Return (X, Y) of the center of cell containing provided text 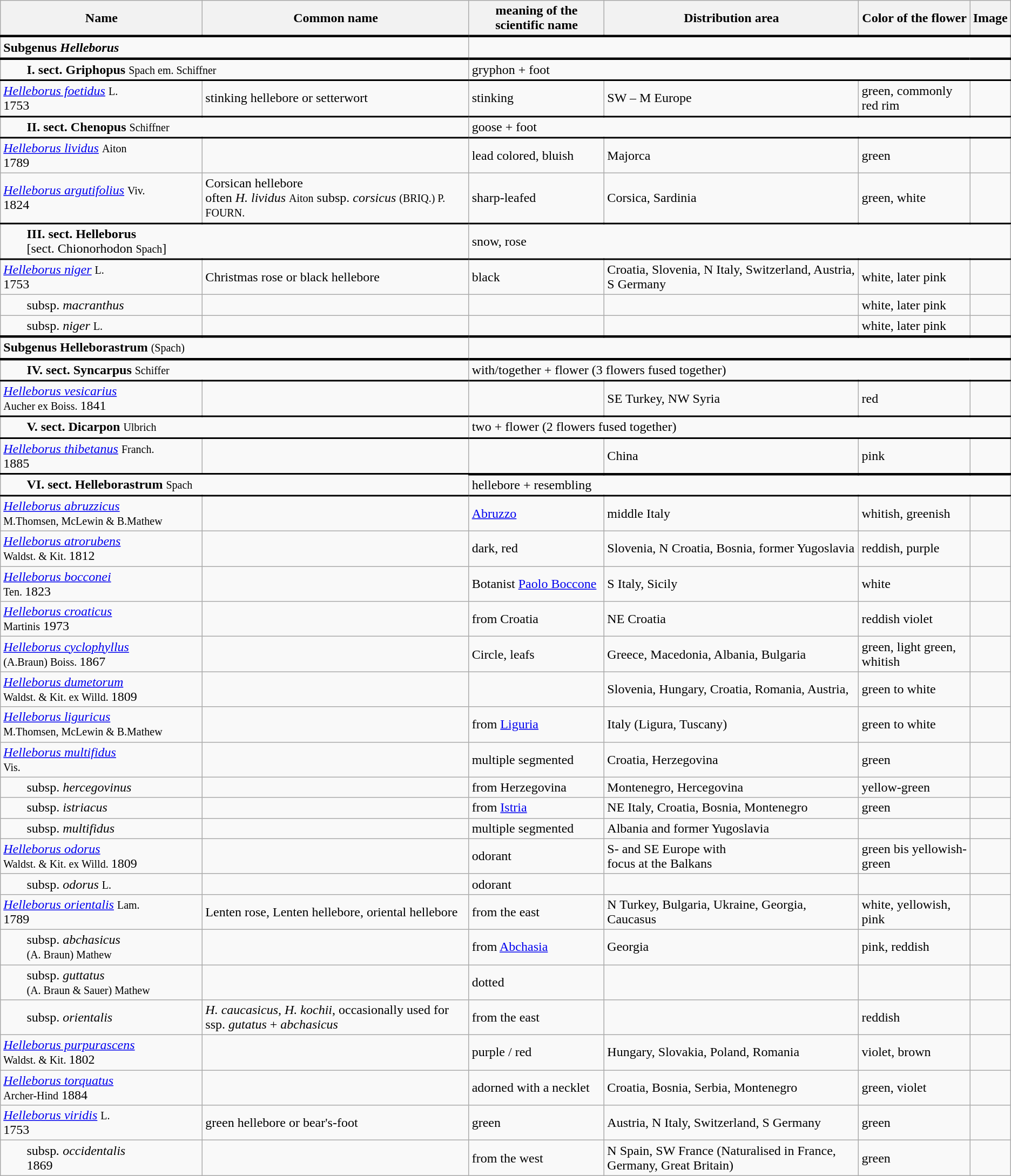
SW – M Europe (731, 98)
reddish violet (914, 619)
Slovenia, N Croatia, Bosnia, former Yugoslavia (731, 549)
Montenegro, Hercegovina (731, 787)
China (731, 456)
dark, red (537, 549)
Helleborus lividus Aiton 1789 (102, 156)
from Herzegovina (537, 787)
sharp-leafed (537, 199)
SE Turkey, NW Syria (731, 398)
snow, rose (740, 241)
NE Italy, Croatia, Bosnia, Montenegro (731, 808)
two + flower (2 flowers fused together) (740, 427)
V. sect. Dicarpon Ulbrich (234, 427)
Georgia (731, 947)
Helleborus abruzzicus M.Thomsen, McLewin & B.Mathew (102, 513)
Helleborus foetidus L. 1753 (102, 98)
Helleborus odorus Waldst. & Kit. ex Willd. 1809 (102, 856)
Albania and former Yugoslavia (731, 828)
subsp. abchasicus (A. Braun) Mathew (102, 947)
red (914, 398)
subsp. hercegovinus (102, 787)
Greece, Macedonia, Albania, Bulgaria (731, 654)
subsp. macranthus (102, 305)
violet, brown (914, 1053)
NE Croatia (731, 619)
Helleborus thibetanus Franch. 1885 (102, 456)
Distribution area (731, 18)
with/together + flower (3 flowers fused together) (740, 369)
adorned with a necklet (537, 1087)
Helleborus dumetorum Waldst. & Kit. ex Willd. 1809 (102, 689)
green bis yellowish-green (914, 856)
VI. sect. Helleborastrum Spach (234, 485)
Helleborus cyclophyllus (A.Braun) Boiss. 1867 (102, 654)
subsp. orientalis (102, 1017)
lead colored, bluish (537, 156)
Slovenia, Hungary, Croatia, Romania, Austria, (731, 689)
Austria, N Italy, Switzerland, S Germany (731, 1123)
H. caucasicus, H. kochii, occasionally used for ssp. gutatus + abchasicus (336, 1017)
hellebore + resembling (740, 485)
Helleborus purpurascens Waldst. & Kit. 1802 (102, 1053)
pink, reddish (914, 947)
Common name (336, 18)
N Spain, SW France (Naturalised in France, Germany, Great Britain) (731, 1158)
subsp. istriacus (102, 808)
Christmas rose or black hellebore (336, 277)
Majorca (731, 156)
from Abchasia (537, 947)
Helleborus torquatus Archer-Hind 1884 (102, 1087)
green, light green, whitish (914, 654)
gryphon + foot (740, 69)
reddish, purple (914, 549)
white (914, 584)
Croatia, Slovenia, N Italy, Switzerland, Austria, S Germany (731, 277)
stinking hellebore or setterwort (336, 98)
Lenten rose, Lenten hellebore, oriental hellebore (336, 911)
subsp. guttatus (A. Braun & Sauer) Mathew (102, 982)
Abruzzo (537, 513)
Helleborus croaticus Martinis 1973 (102, 619)
Subgenus Helleborastrum (Spach) (234, 348)
from Istria (537, 808)
Italy (Ligura, Tuscany) (731, 725)
Color of the flower (914, 18)
Helleborus bocconei Ten. 1823 (102, 584)
subsp. occidentalis 1869 (102, 1158)
stinking (537, 98)
purple / red (537, 1053)
white, yellowish, pink (914, 911)
IV. sect. Syncarpus Schiffer (234, 369)
green, white (914, 199)
reddish (914, 1017)
Corsica, Sardinia (731, 199)
Helleborus argutifolius Viv. 1824 (102, 199)
Croatia, Bosnia, Serbia, Montenegro (731, 1087)
Helleborus vesicarius Aucher ex Boiss. 1841 (102, 398)
Circle, leafs (537, 654)
meaning of the scientific name (537, 18)
black (537, 277)
Helleborus multifidus Vis. (102, 759)
III. sect. Helleborus[sect. Chionorhodon Spach] (234, 241)
from Croatia (537, 619)
green, violet (914, 1087)
whitish, greenish (914, 513)
subsp. multifidus (102, 828)
from the west (537, 1158)
Helleborus viridis L. 1753 (102, 1123)
Croatia, Herzegovina (731, 759)
subsp. odorus L. (102, 884)
pink (914, 456)
Corsican helleboreoften H. lividus Aiton subsp. corsicus (BRIQ.) P. FOURN. (336, 199)
II. sect. Chenopus Schiffner (234, 127)
Name (102, 18)
Helleborus niger L. 1753 (102, 277)
S Italy, Sicily (731, 584)
S- and SE Europe with focus at the Balkans (731, 856)
Image (990, 18)
Helleborus atrorubens Waldst. & Kit. 1812 (102, 549)
Helleborus orientalis Lam. 1789 (102, 911)
N Turkey, Bulgaria, Ukraine, Georgia, Caucasus (731, 911)
Helleborus liguricus M.Thomsen, McLewin & B.Mathew (102, 725)
Hungary, Slovakia, Poland, Romania (731, 1053)
middle Italy (731, 513)
dotted (537, 982)
Subgenus Helleborus (234, 48)
I. sect. Griphopus Spach em. Schiffner (234, 69)
green, commonly red rim (914, 98)
green hellebore or bear's-foot (336, 1123)
subsp. niger L. (102, 326)
Botanist Paolo Boccone (537, 584)
yellow-green (914, 787)
from Liguria (537, 725)
goose + foot (740, 127)
